For the text-containing cell, return its midpoint in (x, y) coordinate format. 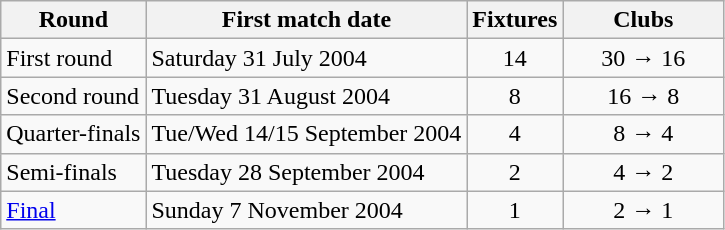
16 → 8 (644, 96)
30 → 16 (644, 58)
2 → 1 (644, 210)
8 → 4 (644, 134)
2 (515, 172)
Tuesday 31 August 2004 (306, 96)
14 (515, 58)
Second round (74, 96)
Clubs (644, 20)
Quarter-finals (74, 134)
Sunday 7 November 2004 (306, 210)
8 (515, 96)
4 → 2 (644, 172)
Round (74, 20)
Semi-finals (74, 172)
Tuesday 28 September 2004 (306, 172)
Final (74, 210)
Saturday 31 July 2004 (306, 58)
First match date (306, 20)
Tue/Wed 14/15 September 2004 (306, 134)
First round (74, 58)
4 (515, 134)
1 (515, 210)
Fixtures (515, 20)
